Scan for the cell matching the given text and deliver its [X, Y] coordinate at center. 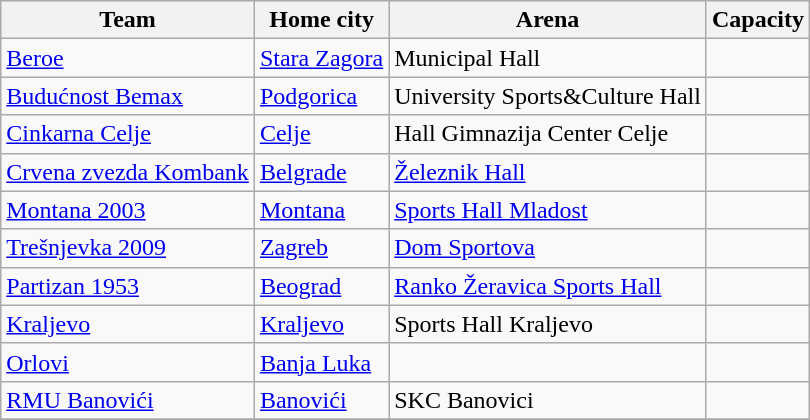
Zagreb [321, 248]
Banovići [321, 400]
Železnik Hall [548, 172]
University Sports&Culture Hall [548, 96]
Celje [321, 134]
Cinkarna Celje [128, 134]
Arena [548, 20]
Sports Hall Mladost [548, 210]
Budućnost Bemax [128, 96]
Banja Luka [321, 362]
Municipal Hall [548, 58]
Beroe [128, 58]
Dom Sportova [548, 248]
Sports Hall Kraljevo [548, 324]
Partizan 1953 [128, 286]
Montana 2003 [128, 210]
Orlovi [128, 362]
Home city [321, 20]
RMU Banovići [128, 400]
Ranko Žeravica Sports Hall [548, 286]
Trešnjevka 2009 [128, 248]
Beograd [321, 286]
Crvena zvezda Kombank [128, 172]
SKC Banovici [548, 400]
Hall Gimnazija Center Celje [548, 134]
Podgorica [321, 96]
Team [128, 20]
Montana [321, 210]
Belgrade [321, 172]
Capacity [758, 20]
Stara Zagora [321, 58]
